Output the [X, Y] coordinate of the center of the cell containing the given text.  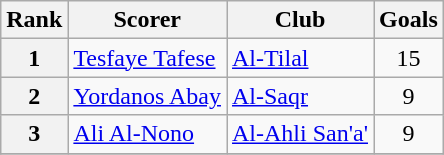
Tesfaye Tafese [148, 58]
Club [300, 20]
3 [34, 134]
Ali Al-Nono [148, 134]
Yordanos Abay [148, 96]
Rank [34, 20]
Al-Tilal [300, 58]
Goals [409, 20]
1 [34, 58]
Al-Saqr [300, 96]
Scorer [148, 20]
15 [409, 58]
Al-Ahli San'a' [300, 134]
2 [34, 96]
